Return the [x, y] coordinate for the center point of the cell that contains the specified text.  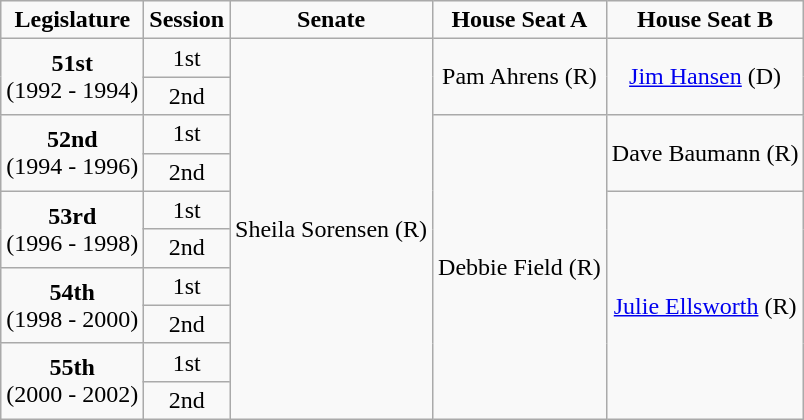
Julie Ellsworth (R) [705, 305]
Debbie Field (R) [520, 267]
53rd (1996 - 1998) [72, 229]
51st (1992 - 1994) [72, 77]
Dave Baumann (R) [705, 153]
55th (2000 - 2002) [72, 381]
House Seat B [705, 20]
Legislature [72, 20]
54th (1998 - 2000) [72, 305]
Jim Hansen (D) [705, 77]
Pam Ahrens (R) [520, 77]
House Seat A [520, 20]
52nd (1994 - 1996) [72, 153]
Session [187, 20]
Sheila Sorensen (R) [332, 230]
Senate [332, 20]
